Return the [x, y] coordinate for the center point of the cell that contains the specified text.  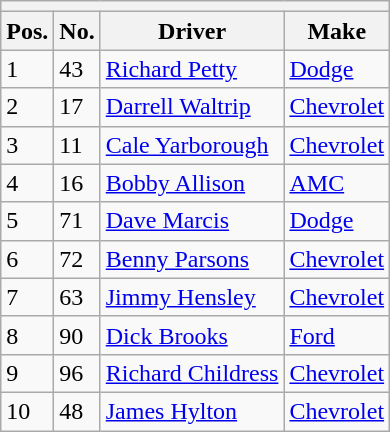
9 [28, 373]
7 [28, 297]
Jimmy Hensley [192, 297]
Richard Childress [192, 373]
Make [337, 31]
16 [77, 183]
8 [28, 335]
Pos. [28, 31]
Cale Yarborough [192, 145]
Darrell Waltrip [192, 107]
48 [77, 411]
No. [77, 31]
2 [28, 107]
96 [77, 373]
Benny Parsons [192, 259]
72 [77, 259]
Bobby Allison [192, 183]
43 [77, 69]
3 [28, 145]
Dave Marcis [192, 221]
6 [28, 259]
1 [28, 69]
Dick Brooks [192, 335]
Richard Petty [192, 69]
63 [77, 297]
71 [77, 221]
90 [77, 335]
11 [77, 145]
4 [28, 183]
Ford [337, 335]
AMC [337, 183]
10 [28, 411]
James Hylton [192, 411]
17 [77, 107]
5 [28, 221]
Driver [192, 31]
